Return the [X, Y] coordinate for the center point of the cell that contains the specified text.  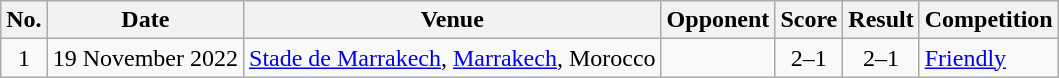
Friendly [988, 58]
19 November 2022 [145, 58]
Opponent [718, 20]
No. [24, 20]
1 [24, 58]
Result [881, 20]
Stade de Marrakech, Marrakech, Morocco [453, 58]
Venue [453, 20]
Competition [988, 20]
Date [145, 20]
Score [809, 20]
